Locate the cell with the specified text and output its [x, y] center coordinate. 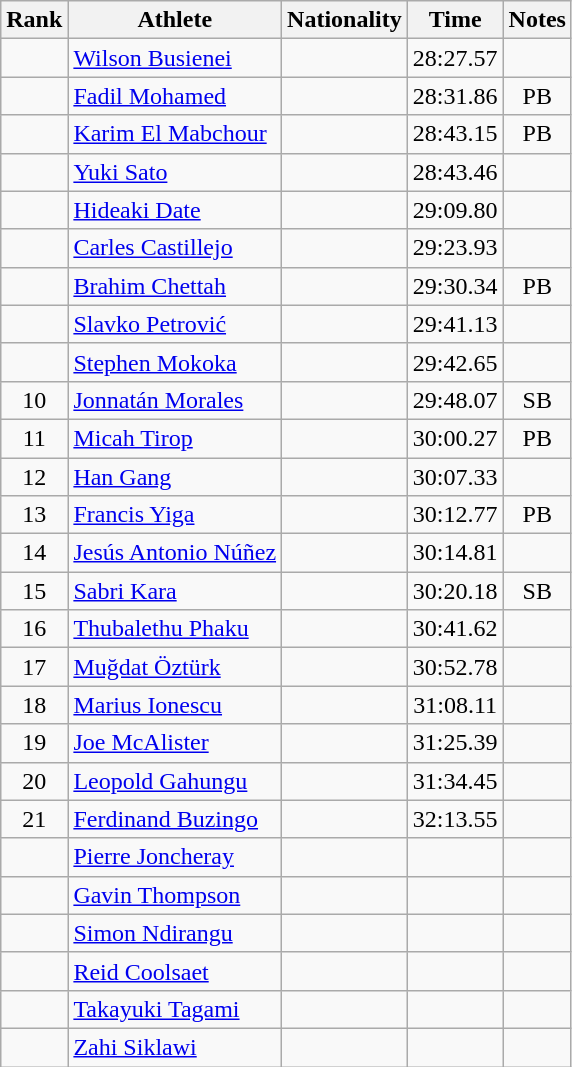
Wilson Busienei [175, 58]
28:27.57 [455, 58]
29:30.34 [455, 286]
31:25.39 [455, 743]
21 [34, 819]
Ferdinand Buzingo [175, 819]
Time [455, 20]
Karim El Mabchour [175, 134]
11 [34, 438]
Carles Castillejo [175, 248]
32:13.55 [455, 819]
Stephen Mokoka [175, 362]
19 [34, 743]
30:20.18 [455, 591]
31:34.45 [455, 781]
30:41.62 [455, 629]
29:23.93 [455, 248]
30:07.33 [455, 477]
28:31.86 [455, 96]
16 [34, 629]
Simon Ndirangu [175, 933]
Han Gang [175, 477]
29:48.07 [455, 400]
Nationality [345, 20]
Thubalethu Phaku [175, 629]
Takayuki Tagami [175, 1009]
30:12.77 [455, 515]
Jonnatán Morales [175, 400]
Joe McAlister [175, 743]
Jesús Antonio Núñez [175, 553]
28:43.46 [455, 172]
20 [34, 781]
Fadil Mohamed [175, 96]
14 [34, 553]
28:43.15 [455, 134]
29:41.13 [455, 324]
18 [34, 705]
Athlete [175, 20]
Notes [537, 20]
Marius Ionescu [175, 705]
Hideaki Date [175, 210]
Micah Tirop [175, 438]
Rank [34, 20]
29:09.80 [455, 210]
Slavko Petrović [175, 324]
15 [34, 591]
29:42.65 [455, 362]
13 [34, 515]
Reid Coolsaet [175, 971]
30:52.78 [455, 667]
30:00.27 [455, 438]
Brahim Chettah [175, 286]
Leopold Gahungu [175, 781]
30:14.81 [455, 553]
17 [34, 667]
Zahi Siklawi [175, 1047]
10 [34, 400]
Pierre Joncheray [175, 857]
Francis Yiga [175, 515]
Muğdat Öztürk [175, 667]
Gavin Thompson [175, 895]
Sabri Kara [175, 591]
Yuki Sato [175, 172]
31:08.11 [455, 705]
12 [34, 477]
